Find where the given text appears and provide that cell's center as (X, Y) coordinate. 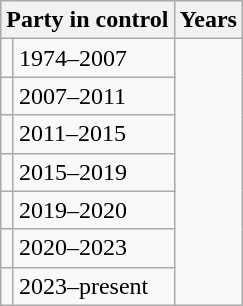
2020–2023 (94, 248)
1974–2007 (94, 58)
Party in control (88, 20)
Years (208, 20)
2007–2011 (94, 96)
2019–2020 (94, 210)
2023–present (94, 286)
2015–2019 (94, 172)
2011–2015 (94, 134)
